Output the (X, Y) coordinate of the center of the cell containing the given text.  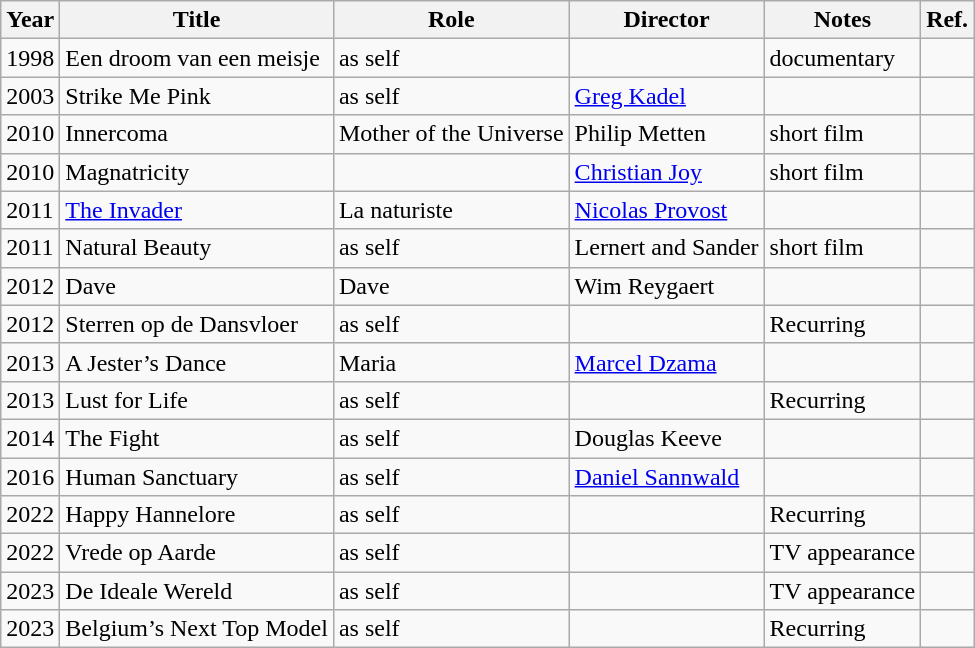
Natural Beauty (197, 248)
Happy Hannelore (197, 515)
Maria (451, 362)
Christian Joy (666, 172)
De Ideale Wereld (197, 591)
Magnatricity (197, 172)
Lust for Life (197, 400)
A Jester’s Dance (197, 362)
Vrede op Aarde (197, 553)
Role (451, 20)
La naturiste (451, 210)
2003 (30, 96)
Lernert and Sander (666, 248)
The Invader (197, 210)
Human Sanctuary (197, 477)
Title (197, 20)
Greg Kadel (666, 96)
Mother of the Universe (451, 134)
Innercoma (197, 134)
Nicolas Provost (666, 210)
Daniel Sannwald (666, 477)
Marcel Dzama (666, 362)
Belgium’s Next Top Model (197, 629)
Sterren op de Dansvloer (197, 324)
documentary (842, 58)
Ref. (948, 20)
Wim Reygaert (666, 286)
Year (30, 20)
Notes (842, 20)
Een droom van een meisje (197, 58)
The Fight (197, 438)
Douglas Keeve (666, 438)
Director (666, 20)
Strike Me Pink (197, 96)
2016 (30, 477)
2014 (30, 438)
1998 (30, 58)
Philip Metten (666, 134)
